Locate the cell with the specified text and output its (x, y) center coordinate. 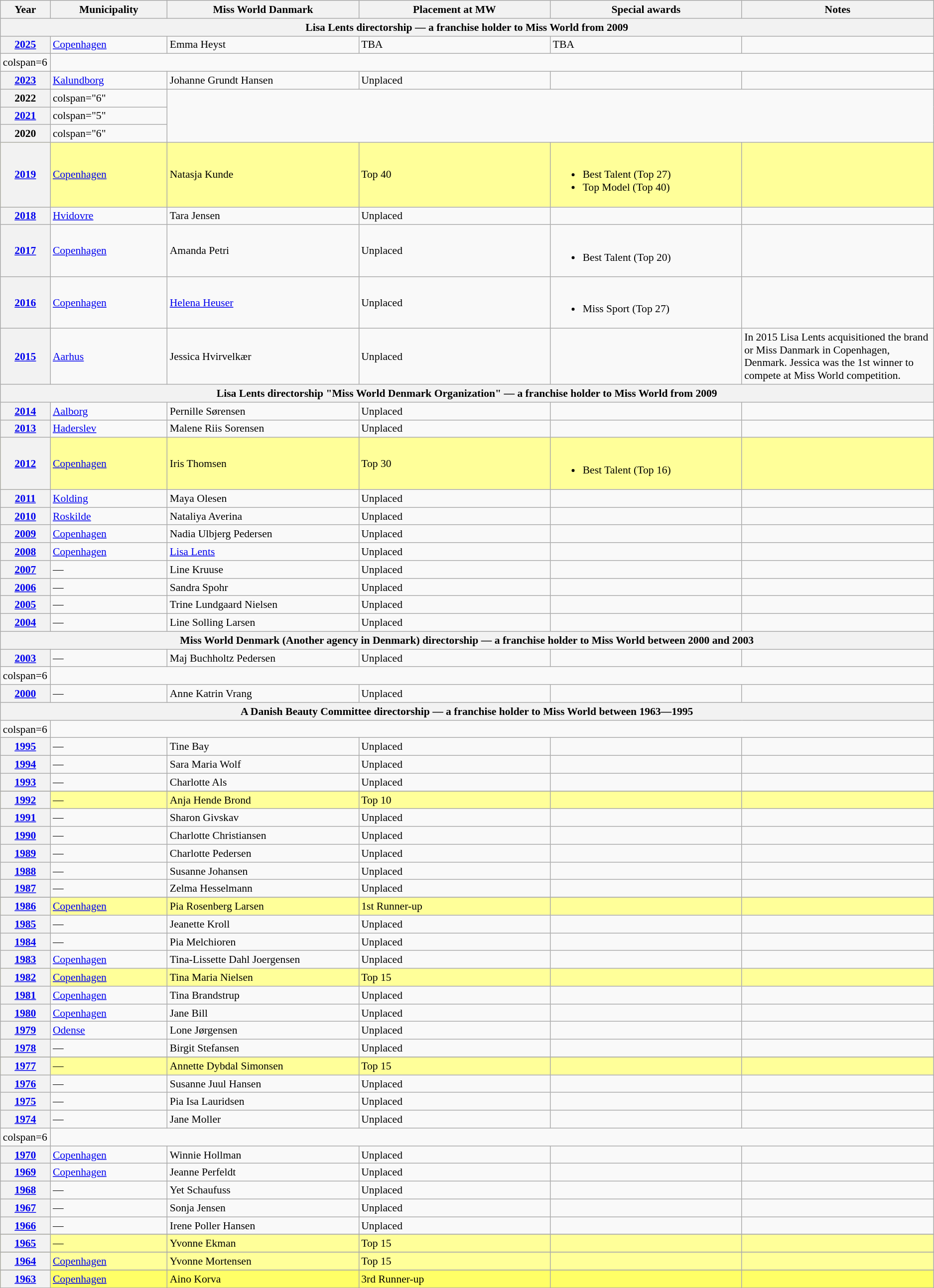
1987 (25, 889)
1963 (25, 1279)
Lisa Lents (263, 552)
2021 (25, 116)
Top 30 (454, 464)
Lone Jørgensen (263, 1031)
Irene Poller Hansen (263, 1226)
Kolding (109, 498)
2006 (25, 587)
2008 (25, 552)
A Danish Beauty Committee directorship — a franchise holder to Miss World between 1963―1995 (467, 711)
Miss World Denmark (Another agency in Denmark) directorship — a franchise holder to Miss World between 2000 and 2003 (467, 640)
Haderslev (109, 429)
1984 (25, 942)
Natasja Kunde (263, 175)
Yvonne Ekman (263, 1244)
Aarhus (109, 356)
Tina Maria Nielsen (263, 977)
Aino Korva (263, 1279)
Aalborg (109, 411)
2010 (25, 516)
Odense (109, 1031)
Yvonne Mortensen (263, 1261)
Tina Brandstrup (263, 995)
Miss World Danmark (263, 9)
Roskilde (109, 516)
Tina-Lissette Dahl Joergensen (263, 960)
1965 (25, 1244)
1979 (25, 1031)
Tara Jensen (263, 216)
2018 (25, 216)
1969 (25, 1172)
1988 (25, 871)
Miss Sport (Top 27) (646, 303)
1st Runner-up (454, 907)
Best Talent (Top 16) (646, 464)
1977 (25, 1066)
Annette Dybdal Simonsen (263, 1066)
Sharon Givskav (263, 818)
Jeanette Kroll (263, 924)
Line Kruuse (263, 570)
Anne Katrin Vrang (263, 694)
Susanne Johansen (263, 871)
Sandra Spohr (263, 587)
Pernille Sørensen (263, 411)
Jessica Hvirvelkær (263, 356)
Nataliya Averina (263, 516)
2003 (25, 658)
1966 (25, 1226)
2022 (25, 98)
1995 (25, 747)
Top 10 (454, 800)
Municipality (109, 9)
In 2015 Lisa Lents acquisitioned the brand or Miss Danmark in Copenhagen, Denmark. Jessica was the 1st winner to compete at Miss World competition. (838, 356)
1990 (25, 835)
1992 (25, 800)
2011 (25, 498)
1974 (25, 1119)
Sonja Jensen (263, 1208)
1967 (25, 1208)
Hvidovre (109, 216)
Susanne Juul Hansen (263, 1084)
2009 (25, 534)
1970 (25, 1155)
1991 (25, 818)
1983 (25, 960)
Kalundborg (109, 81)
Lisa Lents directorship "Miss World Denmark Organization" — a franchise holder to Miss World from 2009 (467, 393)
Iris Thomsen (263, 464)
colspan="5" (109, 116)
Special awards (646, 9)
1989 (25, 853)
2007 (25, 570)
Johanne Grundt Hansen (263, 81)
Notes (838, 9)
Charlotte Als (263, 782)
Top 40 (454, 175)
Charlotte Pedersen (263, 853)
1978 (25, 1049)
2014 (25, 411)
Jeanne Perfeldt (263, 1172)
Winnie Hollman (263, 1155)
2025 (25, 45)
Pia Melchioren (263, 942)
2012 (25, 464)
Amanda Petri (263, 251)
Emma Heyst (263, 45)
Helena Heuser (263, 303)
Maya Olesen (263, 498)
1968 (25, 1190)
Nadia Ulbjerg Pedersen (263, 534)
Tine Bay (263, 747)
Pia Isa Lauridsen (263, 1102)
1964 (25, 1261)
2015 (25, 356)
Jane Moller (263, 1119)
Sara Maria Wolf (263, 765)
Pia Rosenberg Larsen (263, 907)
Year (25, 9)
Maj Buchholtz Pedersen (263, 658)
1976 (25, 1084)
Malene Riis Sorensen (263, 429)
1980 (25, 1013)
2020 (25, 134)
1993 (25, 782)
Placement at MW (454, 9)
1982 (25, 977)
Line Solling Larsen (263, 623)
Trine Lundgaard Nielsen (263, 605)
1975 (25, 1102)
Birgit Stefansen (263, 1049)
2023 (25, 81)
2004 (25, 623)
2000 (25, 694)
Yet Schaufuss (263, 1190)
Jane Bill (263, 1013)
2017 (25, 251)
Charlotte Christiansen (263, 835)
1981 (25, 995)
Zelma Hesselmann (263, 889)
1986 (25, 907)
Lisa Lents directorship — a franchise holder to Miss World from 2009 (467, 27)
2019 (25, 175)
1994 (25, 765)
Best Talent (Top 20) (646, 251)
1985 (25, 924)
2005 (25, 605)
Anja Hende Brond (263, 800)
Best Talent (Top 27)Top Model (Top 40) (646, 175)
2013 (25, 429)
2016 (25, 303)
3rd Runner-up (454, 1279)
